For the text-containing cell, return its midpoint in [X, Y] coordinate format. 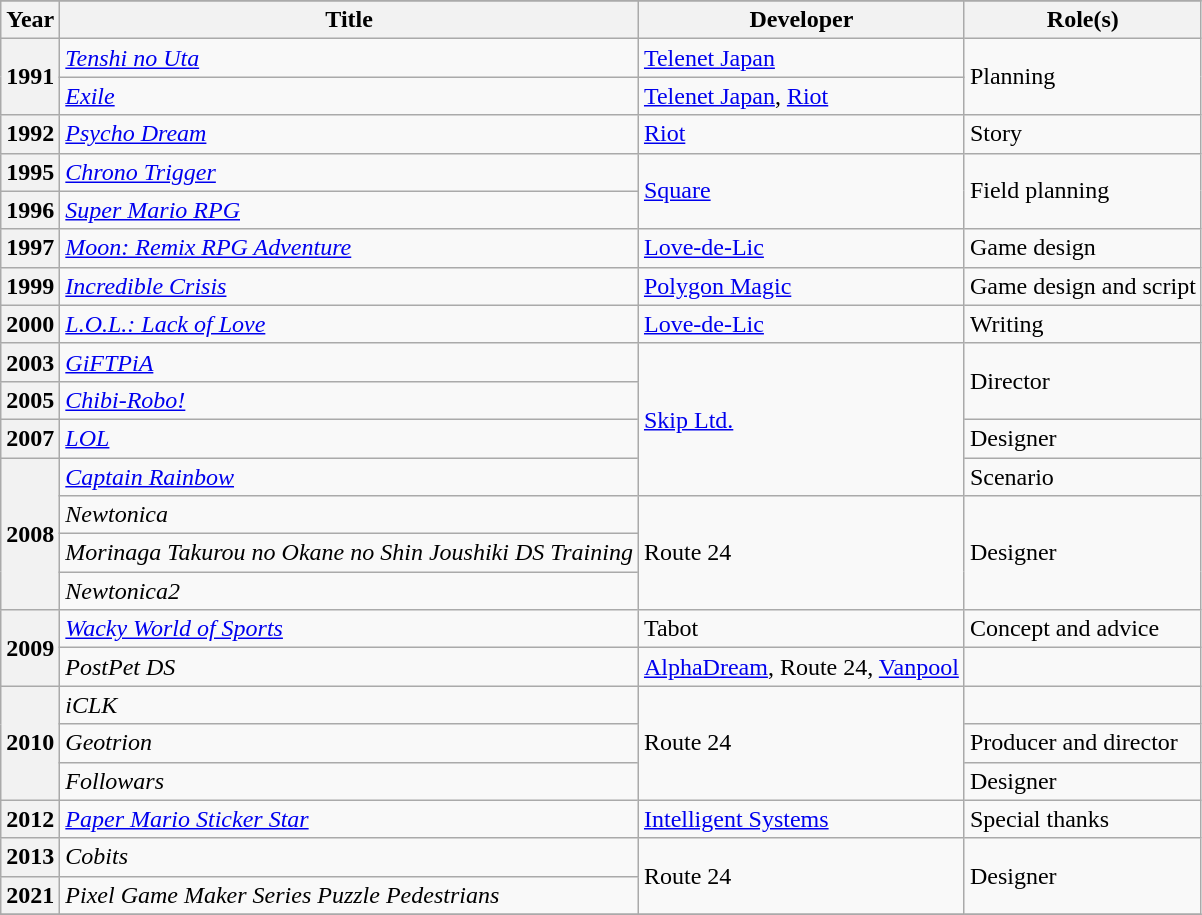
LOL [350, 438]
Telenet Japan, Riot [801, 96]
Polygon Magic [801, 286]
Story [1082, 134]
Captain Rainbow [350, 477]
Concept and advice [1082, 629]
Director [1082, 381]
Skip Ltd. [801, 419]
Tabot [801, 629]
2000 [30, 324]
Tenshi no Uta [350, 58]
Morinaga Takurou no Okane no Shin Joushiki DS Training [350, 553]
2009 [30, 648]
GiFTPiA [350, 362]
2008 [30, 534]
Incredible Crisis [350, 286]
1991 [30, 77]
PostPet DS [350, 667]
Followars [350, 781]
Super Mario RPG [350, 210]
1997 [30, 248]
Year [30, 20]
2003 [30, 362]
2021 [30, 895]
Game design [1082, 248]
Newtonica2 [350, 591]
1996 [30, 210]
Riot [801, 134]
Exile [350, 96]
Special thanks [1082, 819]
Developer [801, 20]
L.O.L.: Lack of Love [350, 324]
1995 [30, 172]
Role(s) [1082, 20]
Scenario [1082, 477]
Chibi-Robo! [350, 400]
1999 [30, 286]
Chrono Trigger [350, 172]
Planning [1082, 77]
Moon: Remix RPG Adventure [350, 248]
Intelligent Systems [801, 819]
1992 [30, 134]
Geotrion [350, 743]
Writing [1082, 324]
iCLK [350, 705]
AlphaDream, Route 24, Vanpool [801, 667]
Producer and director [1082, 743]
Psycho Dream [350, 134]
2012 [30, 819]
2013 [30, 857]
2005 [30, 400]
Square [801, 191]
Telenet Japan [801, 58]
Cobits [350, 857]
Game design and script [1082, 286]
2007 [30, 438]
Title [350, 20]
2010 [30, 743]
Field planning [1082, 191]
Paper Mario Sticker Star [350, 819]
Newtonica [350, 515]
Wacky World of Sports [350, 629]
Pixel Game Maker Series Puzzle Pedestrians [350, 895]
